Extract the [X, Y] coordinate from the center of the cell holding the provided text.  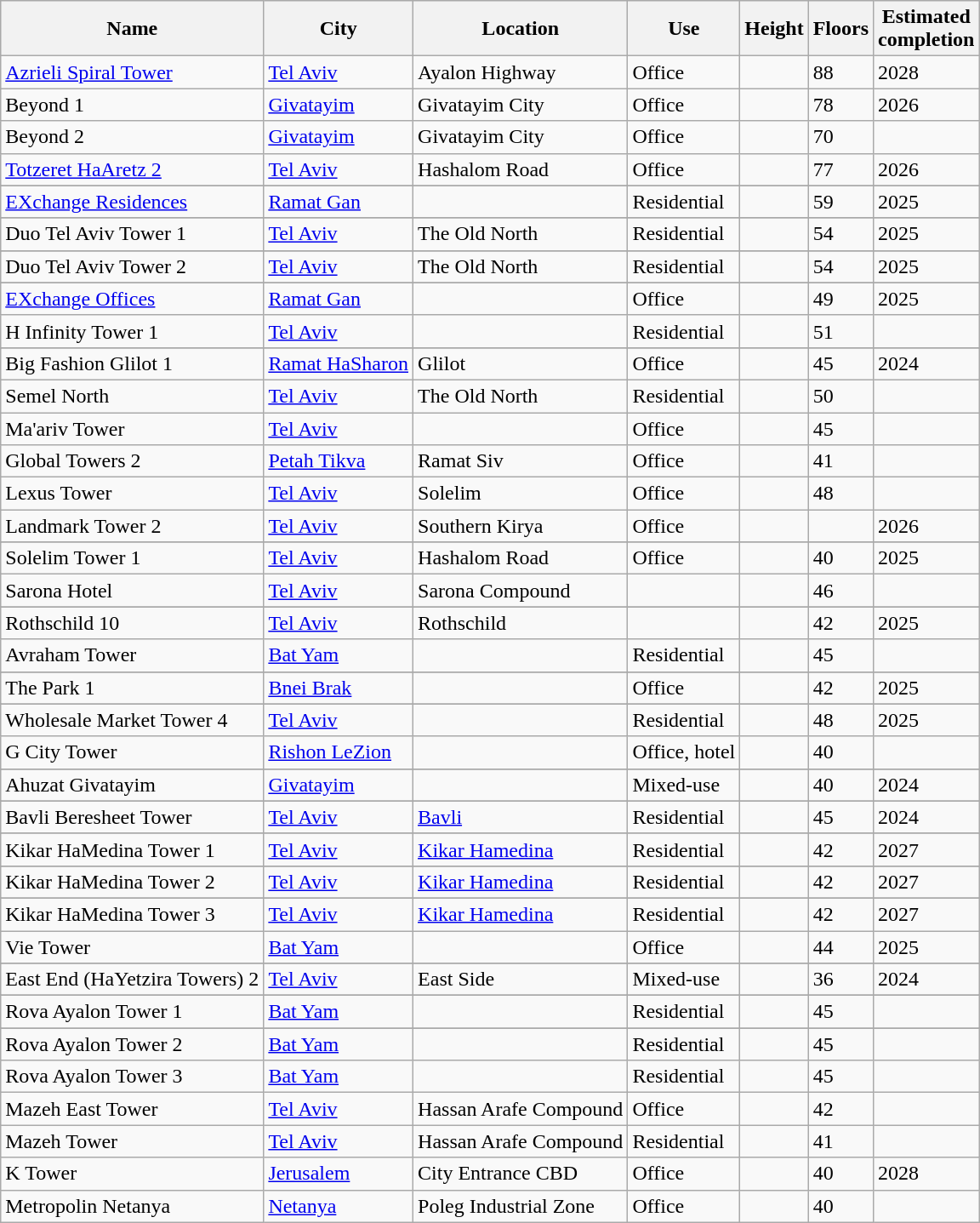
88 [840, 72]
Solelim [521, 494]
Vie Tower [133, 947]
Sarona Hotel [133, 591]
Rova Ayalon Tower 1 [133, 1012]
Netanya [339, 1206]
H Infinity Tower 1 [133, 331]
Glilot [521, 363]
Landmark Tower 2 [133, 526]
36 [840, 980]
Mazeh Tower [133, 1141]
49 [840, 299]
Sarona Compound [521, 591]
East End (HaYetzira Towers) 2 [133, 980]
Ramat Siv [521, 461]
Kikar HaMedina Tower 1 [133, 849]
Kikar HaMedina Tower 2 [133, 882]
East Side [521, 980]
Rova Ayalon Tower 2 [133, 1044]
77 [840, 169]
Estimatedcompletion [926, 29]
Beyond 1 [133, 105]
EXchange Offices [133, 299]
Jerusalem [339, 1174]
59 [840, 202]
Rothschild [521, 623]
70 [840, 137]
Petah Tikva [339, 461]
Duo Tel Aviv Tower 1 [133, 234]
Avraham Tower [133, 655]
Duo Tel Aviv Tower 2 [133, 266]
Solelim Tower 1 [133, 558]
Semel North [133, 396]
Global Towers 2 [133, 461]
K Tower [133, 1174]
City [339, 29]
Ayalon Highway [521, 72]
Ma'ariv Tower [133, 428]
Poleg Industrial Zone [521, 1206]
78 [840, 105]
Kikar HaMedina Tower 3 [133, 914]
51 [840, 331]
Office, hotel [684, 752]
46 [840, 591]
Height [774, 29]
Location [521, 29]
Rova Ayalon Tower 3 [133, 1077]
Beyond 2 [133, 137]
G City Tower [133, 752]
Bavli [521, 817]
Ramat HaSharon [339, 363]
Rishon LeZion [339, 752]
44 [840, 947]
Bavli Beresheet Tower [133, 817]
Rothschild 10 [133, 623]
Metropolin Netanya [133, 1206]
Ahuzat Givatayim [133, 785]
Mazeh East Tower [133, 1109]
The Park 1 [133, 688]
Wholesale Market Tower 4 [133, 720]
Use [684, 29]
Name [133, 29]
Bnei Brak [339, 688]
Southern Kirya [521, 526]
Big Fashion Glilot 1 [133, 363]
EXchange Residences [133, 202]
Totzeret HaAretz 2 [133, 169]
Lexus Tower [133, 494]
City Entrance CBD [521, 1174]
50 [840, 396]
Floors [840, 29]
Azrieli Spiral Tower [133, 72]
